Detect which cell encompasses the target text, then output its [X, Y] center coordinate. 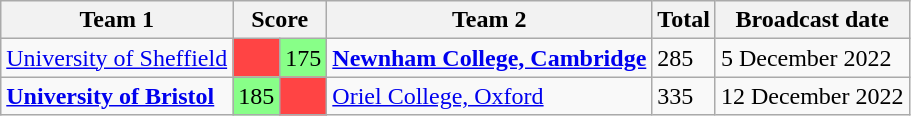
Broadcast date [812, 20]
175 [304, 58]
Oriel College, Oxford [490, 96]
Total [684, 20]
University of Bristol [117, 96]
335 [684, 96]
12 December 2022 [812, 96]
185 [256, 96]
Team 1 [117, 20]
285 [684, 58]
Score [280, 20]
5 December 2022 [812, 58]
University of Sheffield [117, 58]
Newnham College, Cambridge [490, 58]
Team 2 [490, 20]
